Return (x, y) of the center of cell containing provided text 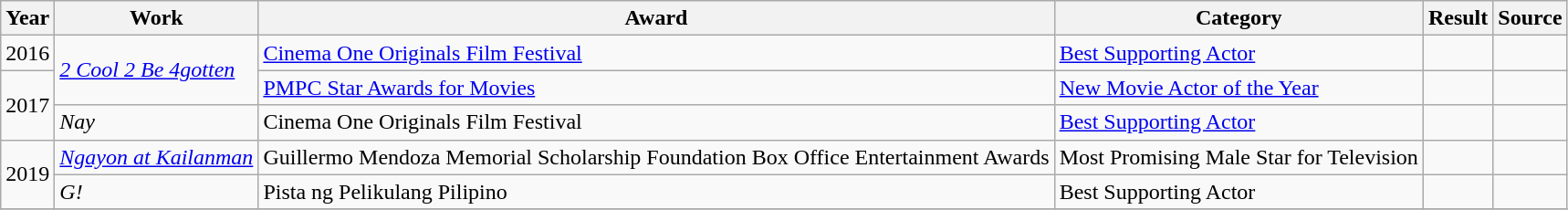
2019 (27, 174)
Nay (157, 122)
New Movie Actor of the Year (1239, 88)
Source (1530, 18)
G! (157, 192)
Ngayon at Kailanman (157, 157)
2017 (27, 105)
Guillermo Mendoza Memorial Scholarship Foundation Box Office Entertainment Awards (656, 157)
Pista ng Pelikulang Pilipino (656, 192)
Most Promising Male Star for Television (1239, 157)
PMPC Star Awards for Movies (656, 88)
Award (656, 18)
Work (157, 18)
Year (27, 18)
2 Cool 2 Be 4gotten (157, 70)
Result (1458, 18)
2016 (27, 53)
Category (1239, 18)
